Output the [x, y] coordinate of the center of the cell containing the given text.  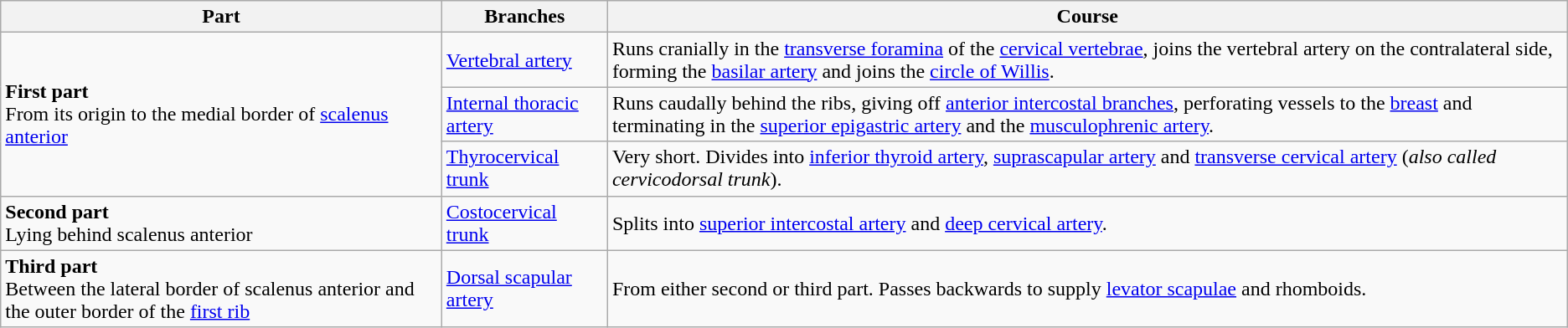
Internal thoracic artery [524, 114]
From either second or third part. Passes backwards to supply levator scapulae and rhomboids. [1087, 289]
Vertebral artery [524, 60]
Dorsal scapular artery [524, 289]
Branches [524, 17]
Part [221, 17]
First partFrom its origin to the medial border of scalenus anterior [221, 114]
Costocervical trunk [524, 223]
Thyrocervical trunk [524, 169]
Course [1087, 17]
Second partLying behind scalenus anterior [221, 223]
Third partBetween the lateral border of scalenus anterior and the outer border of the first rib [221, 289]
Very short. Divides into inferior thyroid artery, suprascapular artery and transverse cervical artery (also called cervicodorsal trunk). [1087, 169]
Splits into superior intercostal artery and deep cervical artery. [1087, 223]
